Detect which cell encompasses the target text, then output its (x, y) center coordinate. 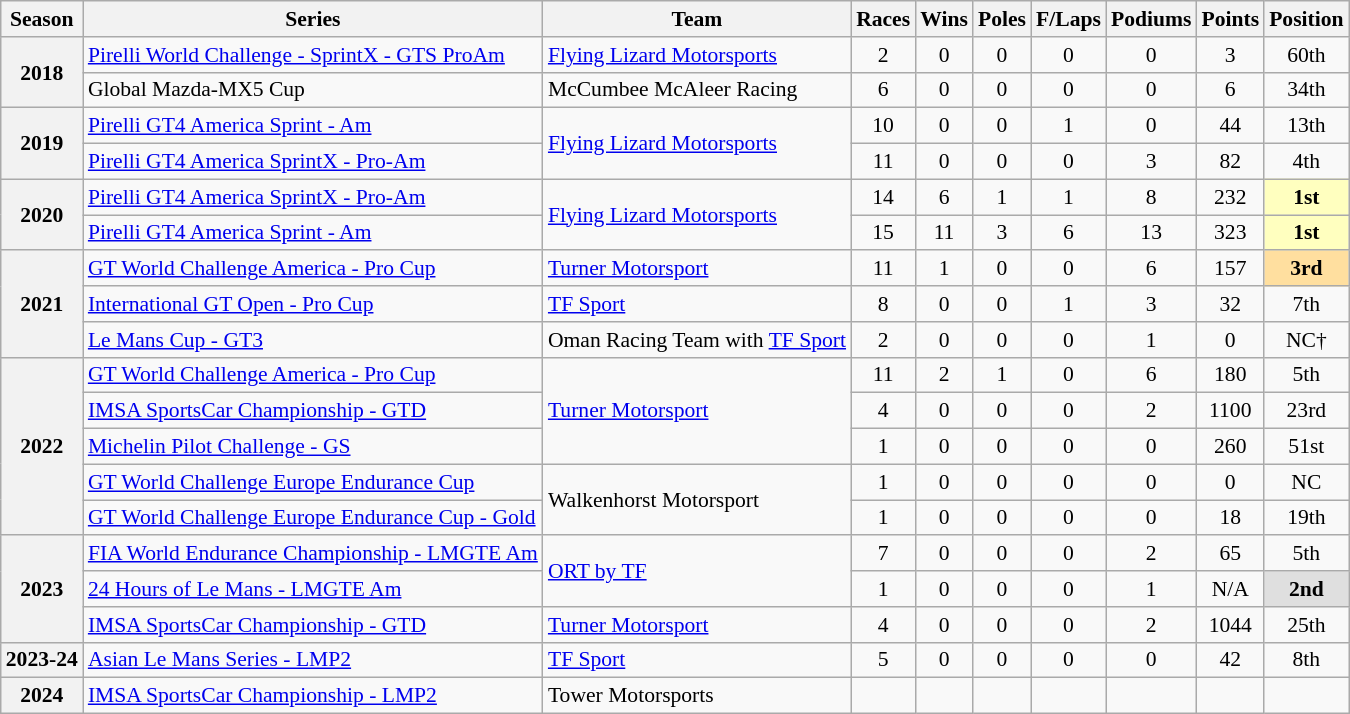
Walkenhorst Motorsport (697, 500)
2023-24 (42, 660)
Poles (1002, 19)
Le Mans Cup - GT3 (313, 340)
13th (1306, 126)
7th (1306, 304)
24 Hours of Le Mans - LMGTE Am (313, 589)
1044 (1230, 625)
260 (1230, 447)
2018 (42, 72)
F/Laps (1068, 19)
10 (883, 126)
2022 (42, 446)
60th (1306, 55)
International GT Open - Pro Cup (313, 304)
25th (1306, 625)
82 (1230, 162)
Season (42, 19)
Michelin Pilot Challenge - GS (313, 447)
2021 (42, 304)
19th (1306, 518)
NC (1306, 482)
2nd (1306, 589)
44 (1230, 126)
Tower Motorsports (697, 696)
McCumbee McAleer Racing (697, 90)
FIA World Endurance Championship - LMGTE Am (313, 554)
232 (1230, 197)
NC† (1306, 340)
Pirelli World Challenge - SprintX - GTS ProAm (313, 55)
18 (1230, 518)
Races (883, 19)
34th (1306, 90)
2020 (42, 214)
Asian Le Mans Series - LMP2 (313, 660)
2023 (42, 590)
Wins (944, 19)
157 (1230, 269)
2024 (42, 696)
180 (1230, 375)
8th (1306, 660)
Series (313, 19)
51st (1306, 447)
15 (883, 233)
GT World Challenge Europe Endurance Cup - Gold (313, 518)
42 (1230, 660)
IMSA SportsCar Championship - LMP2 (313, 696)
Podiums (1152, 19)
1100 (1230, 411)
13 (1152, 233)
Global Mazda-MX5 Cup (313, 90)
14 (883, 197)
ORT by TF (697, 572)
323 (1230, 233)
23rd (1306, 411)
3rd (1306, 269)
Points (1230, 19)
32 (1230, 304)
GT World Challenge Europe Endurance Cup (313, 482)
N/A (1230, 589)
5 (883, 660)
Team (697, 19)
7 (883, 554)
65 (1230, 554)
Position (1306, 19)
2019 (42, 144)
Oman Racing Team with TF Sport (697, 340)
4th (1306, 162)
